Scan for the cell matching the given text and deliver its (x, y) coordinate at center. 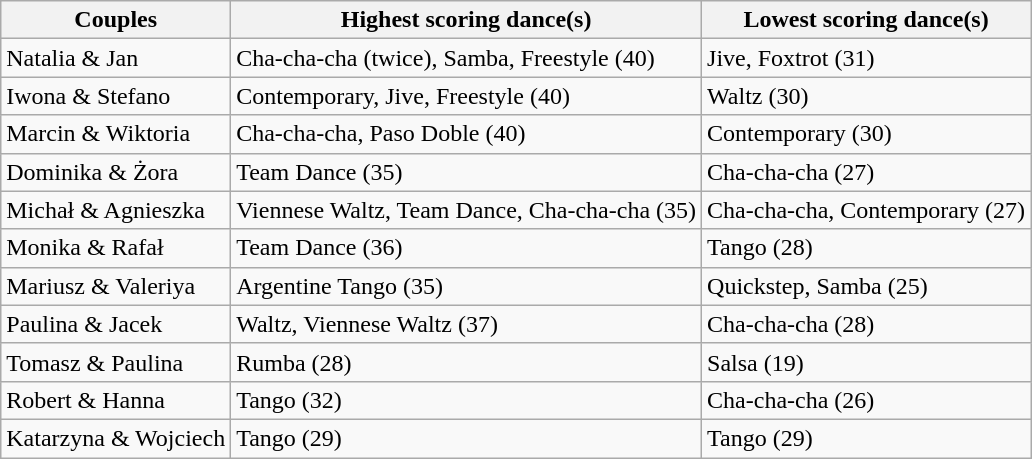
Paulina & Jacek (116, 324)
Team Dance (35) (466, 172)
Waltz, Viennese Waltz (37) (466, 324)
Team Dance (36) (466, 248)
Cha-cha-cha, Paso Doble (40) (466, 134)
Cha-cha-cha (twice), Samba, Freestyle (40) (466, 58)
Contemporary (30) (866, 134)
Michał & Agnieszka (116, 210)
Marcin & Wiktoria (116, 134)
Dominika & Żora (116, 172)
Natalia & Jan (116, 58)
Cha-cha-cha (28) (866, 324)
Salsa (19) (866, 362)
Viennese Waltz, Team Dance, Cha-cha-cha (35) (466, 210)
Tango (32) (466, 400)
Argentine Tango (35) (466, 286)
Lowest scoring dance(s) (866, 20)
Quickstep, Samba (25) (866, 286)
Rumba (28) (466, 362)
Waltz (30) (866, 96)
Contemporary, Jive, Freestyle (40) (466, 96)
Tomasz & Paulina (116, 362)
Cha-cha-cha, Contemporary (27) (866, 210)
Katarzyna & Wojciech (116, 438)
Jive, Foxtrot (31) (866, 58)
Robert & Hanna (116, 400)
Couples (116, 20)
Iwona & Stefano (116, 96)
Cha-cha-cha (26) (866, 400)
Highest scoring dance(s) (466, 20)
Cha-cha-cha (27) (866, 172)
Monika & Rafał (116, 248)
Mariusz & Valeriya (116, 286)
Tango (28) (866, 248)
